Return the (X, Y) coordinate for the center point of the cell that contains the specified text.  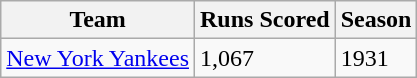
1,067 (266, 58)
Team (98, 20)
Season (376, 20)
New York Yankees (98, 58)
Runs Scored (266, 20)
1931 (376, 58)
